Identify which cell holds the provided text, then report its (X, Y) central coordinate. 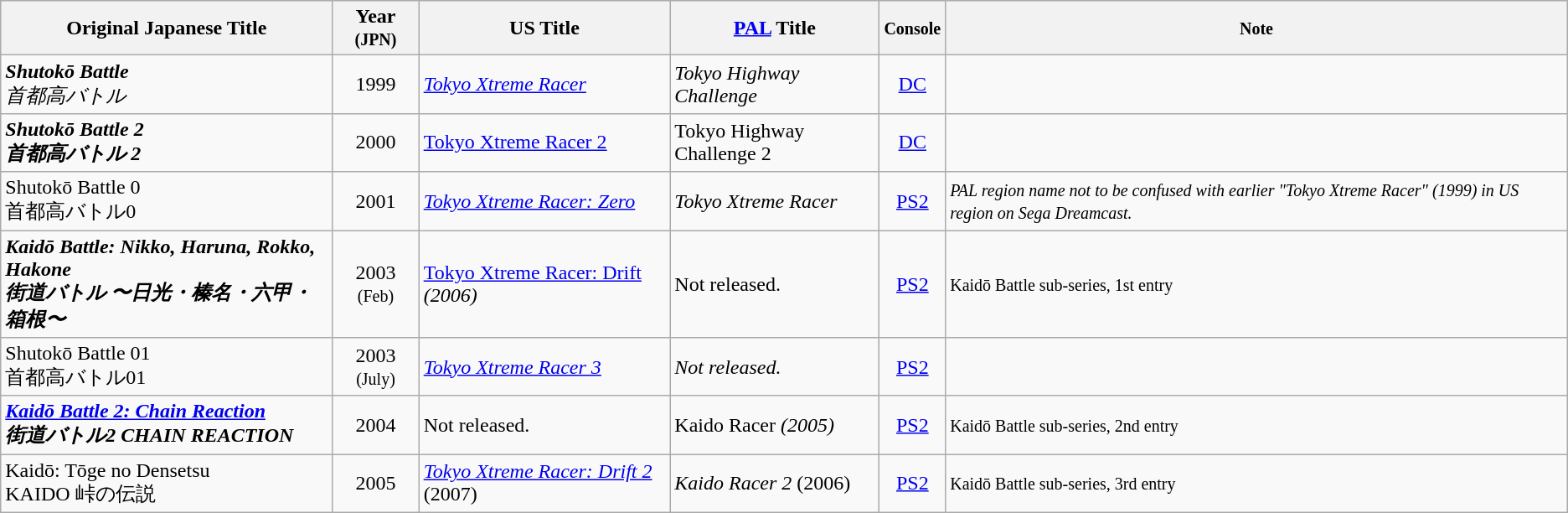
Kaidō Battle 2: Chain Reaction街道バトル2 CHAIN REACTION (167, 425)
Tokyo Xtreme Racer: Drift (2006) (544, 283)
Shutokō Battle 01首都高バトル01 (167, 367)
Tokyo Xtreme Racer: Zero (544, 201)
Kaidō Battle sub-series, 1st entry (1256, 283)
Tokyo Xtreme Racer 3 (544, 367)
Shutokō Battle 2首都高バトル 2 (167, 142)
2003 (Feb) (375, 283)
Tokyo Xtreme Racer 2 (544, 142)
Year (JPN) (375, 28)
2004 (375, 425)
PAL region name not to be confused with earlier "Tokyo Xtreme Racer" (1999) in US region on Sega Dreamcast. (1256, 201)
Original Japanese Title (167, 28)
Kaidō Battle sub-series, 2nd entry (1256, 425)
Kaidō Battle sub-series, 3rd entry (1256, 484)
1999 (375, 85)
Shutokō Battle 0首都高バトル0 (167, 201)
Kaido Racer 2 (2006) (775, 484)
Shutokō Battle 首都高バトル (167, 85)
Tokyo Highway Challenge 2 (775, 142)
Tokyo Highway Challenge (775, 85)
Kaidō Battle: Nikko, Haruna, Rokko, Hakone街道バトル 〜日光・榛名・六甲・箱根〜 (167, 283)
2003 (July) (375, 367)
2005 (375, 484)
Tokyo Xtreme Racer: Drift 2 (2007) (544, 484)
Console (913, 28)
Kaidō: Tōge no DensetsuKAIDO 峠の伝説 (167, 484)
Note (1256, 28)
Kaido Racer (2005) (775, 425)
2001 (375, 201)
PAL Title (775, 28)
2000 (375, 142)
US Title (544, 28)
